Output the [x, y] coordinate of the center of the cell containing the given text.  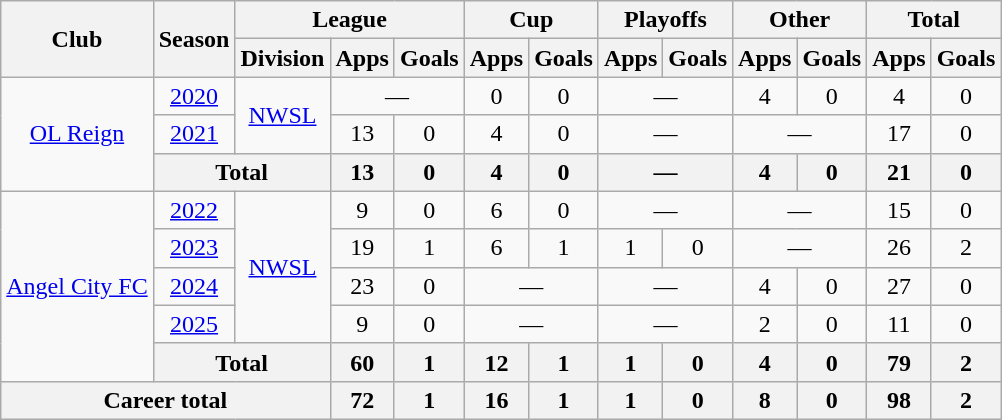
27 [899, 286]
2024 [194, 286]
Cup [531, 20]
19 [362, 248]
OL Reign [77, 134]
2025 [194, 324]
11 [899, 324]
98 [899, 400]
8 [765, 400]
17 [899, 134]
2022 [194, 210]
Season [194, 39]
Other [800, 20]
Angel City FC [77, 286]
21 [899, 172]
2023 [194, 248]
12 [496, 362]
16 [496, 400]
72 [362, 400]
15 [899, 210]
79 [899, 362]
2021 [194, 134]
Division [282, 58]
23 [362, 286]
2020 [194, 96]
26 [899, 248]
Playoffs [665, 20]
Club [77, 39]
League [350, 20]
60 [362, 362]
Career total [166, 400]
